Capture the cell that displays the provided text and extract its (x, y) central coordinate. 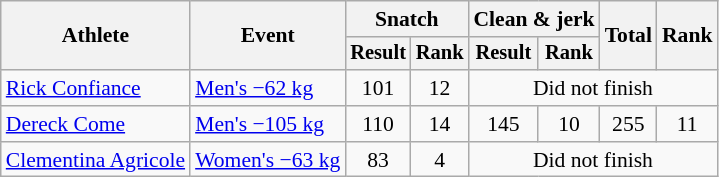
10 (568, 124)
101 (378, 88)
145 (503, 124)
11 (688, 124)
Athlete (96, 36)
Snatch (406, 19)
Dereck Come (96, 124)
12 (440, 88)
255 (628, 124)
Men's −62 kg (268, 88)
110 (378, 124)
Total (628, 36)
Rick Confiance (96, 88)
Clean & jerk (534, 19)
Event (268, 36)
Men's −105 kg (268, 124)
14 (440, 124)
Did not finish (592, 88)
